Provide the (x, y) coordinate of the cell's center where the given text is located.  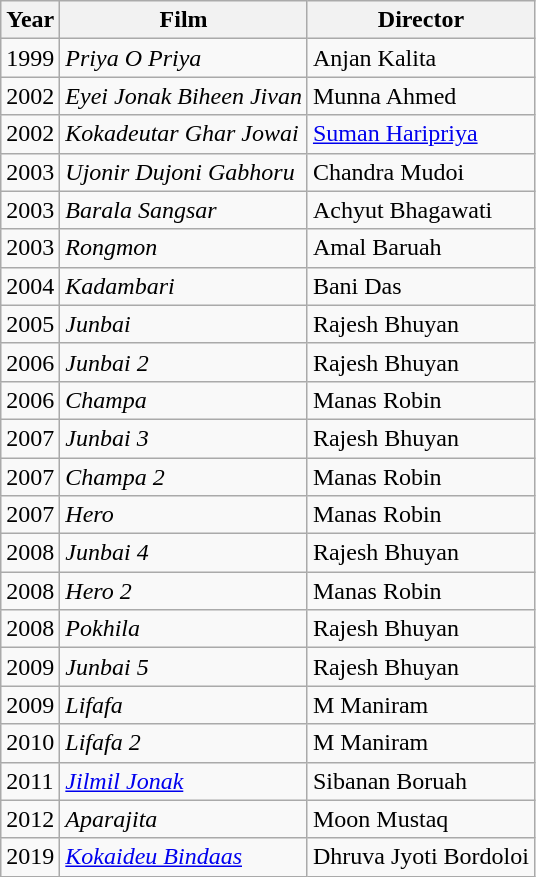
Amal Baruah (420, 248)
Dhruva Jyoti Bordoloi (420, 857)
Pokhila (184, 629)
Junbai 3 (184, 438)
Munna Ahmed (420, 96)
Bani Das (420, 286)
Eyei Jonak Biheen Jivan (184, 96)
Junbai 4 (184, 553)
Anjan Kalita (420, 58)
Year (30, 20)
2019 (30, 857)
2012 (30, 819)
Jilmil Jonak (184, 781)
Hero (184, 515)
Rongmon (184, 248)
Champa (184, 400)
1999 (30, 58)
Director (420, 20)
Lifafa 2 (184, 743)
Film (184, 20)
Champa 2 (184, 477)
Chandra Mudoi (420, 172)
Kadambari (184, 286)
Kokaideu Bindaas (184, 857)
Ujonir Dujoni Gabhoru (184, 172)
Junbai 2 (184, 362)
Junbai (184, 324)
Moon Mustaq (420, 819)
Priya O Priya (184, 58)
Hero 2 (184, 591)
Lifafa (184, 705)
2010 (30, 743)
2011 (30, 781)
Achyut Bhagawati (420, 210)
Sibanan Boruah (420, 781)
Kokadeutar Ghar Jowai (184, 134)
Suman Haripriya (420, 134)
Barala Sangsar (184, 210)
2004 (30, 286)
2005 (30, 324)
Aparajita (184, 819)
Junbai 5 (184, 667)
